Determine the [X, Y] coordinate at the center of the cell enclosing the given text.  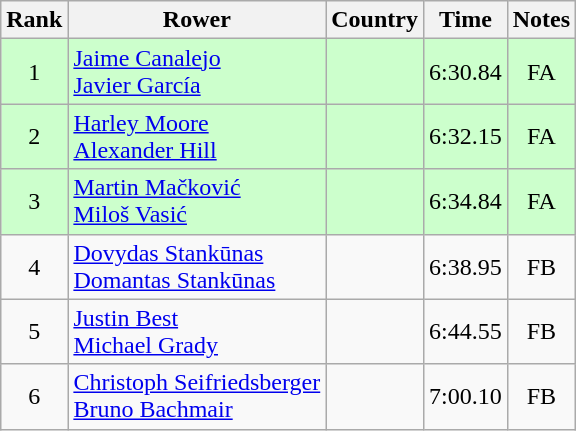
Christoph SeifriedsbergerBruno Bachmair [197, 396]
Justin BestMichael Grady [197, 332]
Time [465, 20]
2 [34, 136]
Dovydas StankūnasDomantas Stankūnas [197, 266]
6:38.95 [465, 266]
Country [375, 20]
6 [34, 396]
6:34.84 [465, 202]
Rower [197, 20]
Rank [34, 20]
6:32.15 [465, 136]
Jaime CanalejoJavier García [197, 72]
5 [34, 332]
6:44.55 [465, 332]
Harley MooreAlexander Hill [197, 136]
3 [34, 202]
Martin MačkovićMiloš Vasić [197, 202]
Notes [541, 20]
6:30.84 [465, 72]
7:00.10 [465, 396]
4 [34, 266]
1 [34, 72]
